From the cell containing the given text, extract its center point as [x, y] coordinate. 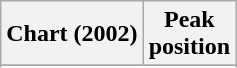
Peak position [189, 34]
Chart (2002) [72, 34]
